Find where the given text appears and provide that cell's center as [X, Y] coordinate. 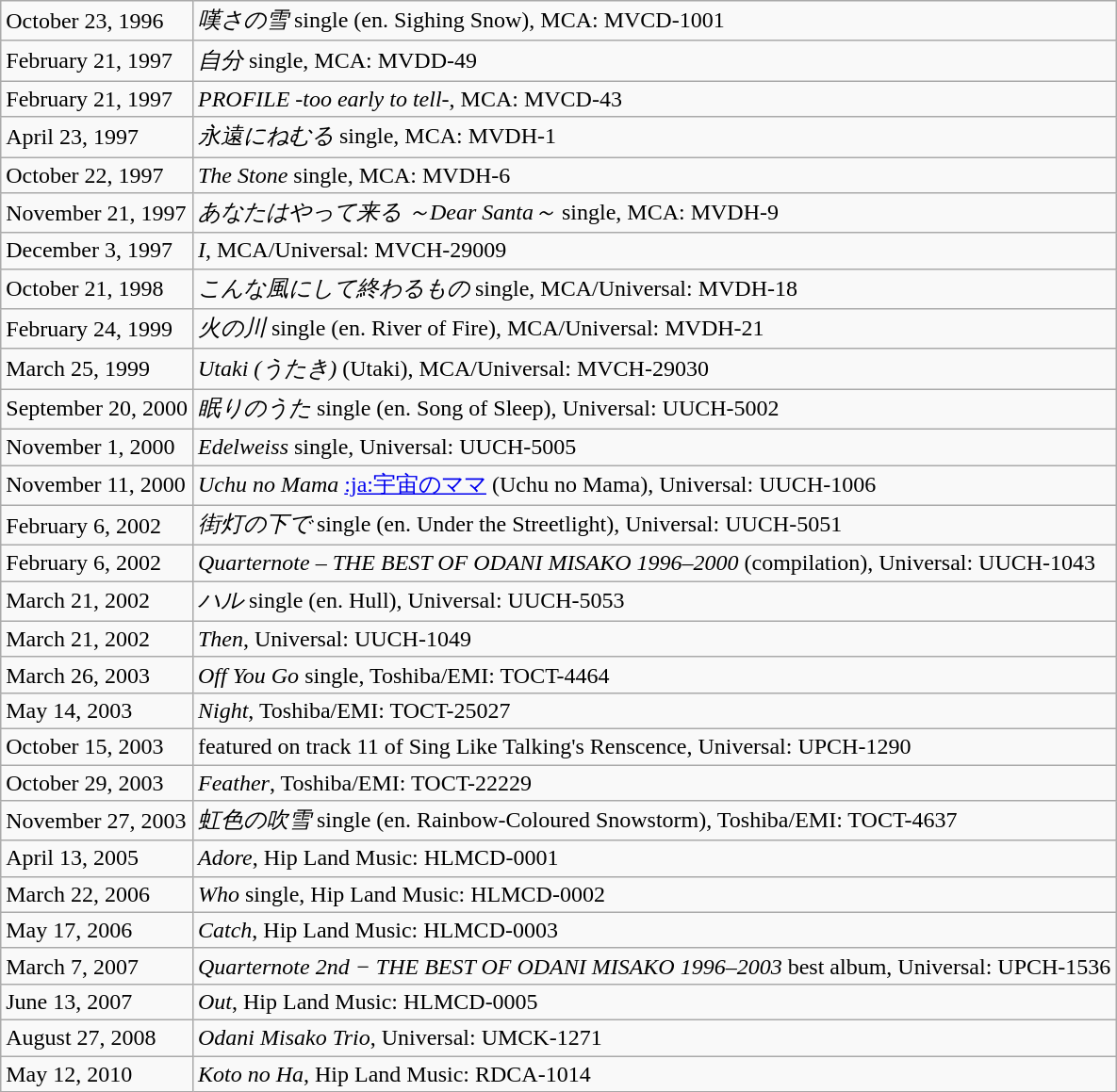
October 29, 2003 [97, 783]
Odani Misako Trio, Universal: UMCK-1271 [654, 1037]
March 26, 2003 [97, 675]
March 7, 2007 [97, 966]
November 1, 2000 [97, 447]
May 17, 2006 [97, 930]
街灯の下で single (en. Under the Streetlight), Universal: UUCH-5051 [654, 526]
Quarternote – THE BEST OF ODANI MISAKO 1996–2000 (compilation), Universal: UUCH-1043 [654, 563]
Edelweiss single, Universal: UUCH-5005 [654, 447]
Utaki (うたき) (Utaki), MCA/Universal: MVCH-29030 [654, 369]
Then, Universal: UUCH-1049 [654, 639]
October 22, 1997 [97, 174]
Quarternote 2nd − THE BEST OF ODANI MISAKO 1996–2003 best album, Universal: UPCH-1536 [654, 966]
Who single, Hip Land Music: HLMCD-0002 [654, 894]
September 20, 2000 [97, 409]
Uchu no Mama :ja:宇宙のママ (Uchu no Mama), Universal: UUCH-1006 [654, 486]
自分 single, MCA: MVDD-49 [654, 60]
featured on track 11 of Sing Like Talking's Renscence, Universal: UPCH-1290 [654, 746]
November 21, 1997 [97, 213]
May 12, 2010 [97, 1073]
虹色の吹雪 single (en. Rainbow-Coloured Snowstorm), Toshiba/EMI: TOCT-4637 [654, 822]
Catch, Hip Land Music: HLMCD-0003 [654, 930]
Feather, Toshiba/EMI: TOCT-22229 [654, 783]
November 27, 2003 [97, 822]
眠りのうた single (en. Song of Sleep), Universal: UUCH-5002 [654, 409]
Night, Toshiba/EMI: TOCT-25027 [654, 710]
October 21, 1998 [97, 288]
May 14, 2003 [97, 710]
Koto no Ha, Hip Land Music: RDCA-1014 [654, 1073]
December 3, 1997 [97, 251]
June 13, 2007 [97, 1002]
I, MCA/Universal: MVCH-29009 [654, 251]
October 23, 1996 [97, 21]
April 23, 1997 [97, 138]
August 27, 2008 [97, 1037]
永遠にねむる single, MCA: MVDH-1 [654, 138]
March 22, 2006 [97, 894]
November 11, 2000 [97, 486]
April 13, 2005 [97, 858]
October 15, 2003 [97, 746]
March 25, 1999 [97, 369]
Out, Hip Land Music: HLMCD-0005 [654, 1002]
嘆さの雪 single (en. Sighing Snow), MCA: MVCD-1001 [654, 21]
こんな風にして終わるもの single, MCA/Universal: MVDH-18 [654, 288]
Adore, Hip Land Music: HLMCD-0001 [654, 858]
PROFILE -too early to tell-, MCA: MVCD-43 [654, 99]
あなたはやって来る ～Dear Santa～ single, MCA: MVDH-9 [654, 213]
Off You Go single, Toshiba/EMI: TOCT-4464 [654, 675]
The Stone single, MCA: MVDH-6 [654, 174]
ハル single (en. Hull), Universal: UUCH-5053 [654, 601]
火の川 single (en. River of Fire), MCA/Universal: MVDH-21 [654, 330]
February 24, 1999 [97, 330]
